Locate the cell with the specified text and output its [X, Y] center coordinate. 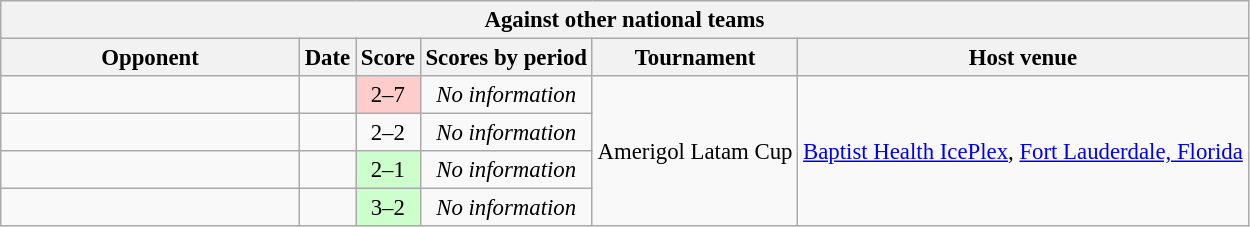
Opponent [150, 58]
2–2 [388, 133]
2–7 [388, 95]
Score [388, 58]
Against other national teams [624, 20]
2–1 [388, 170]
Date [327, 58]
Tournament [694, 58]
Baptist Health IcePlex, Fort Lauderdale, Florida [1023, 151]
Host venue [1023, 58]
Scores by period [506, 58]
3–2 [388, 208]
Amerigol Latam Cup [694, 151]
